Find where the given text appears and provide that cell's center as [x, y] coordinate. 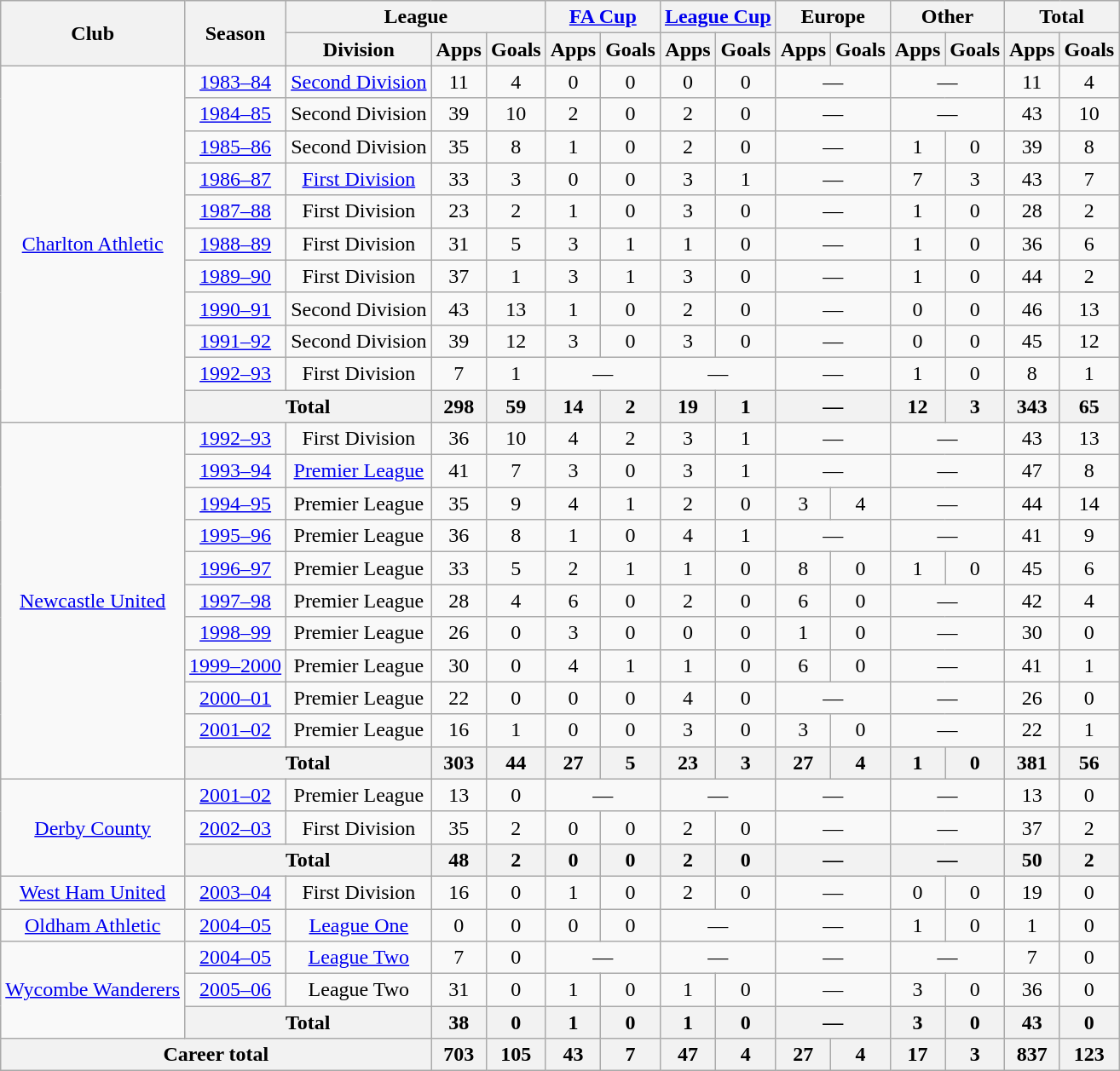
1988–89 [235, 244]
837 [1032, 1055]
Derby County [93, 827]
1997–98 [235, 601]
1985–86 [235, 147]
West Ham United [93, 892]
Division [359, 49]
50 [1032, 860]
59 [516, 406]
38 [459, 1022]
1987–88 [235, 211]
League [416, 17]
123 [1089, 1055]
105 [516, 1055]
1986–87 [235, 179]
56 [1089, 763]
Charlton Athletic [93, 244]
1995–96 [235, 536]
381 [1032, 763]
703 [459, 1055]
17 [917, 1055]
1994–95 [235, 504]
Europe [833, 17]
Career total [216, 1055]
1999–2000 [235, 665]
303 [459, 763]
League One [359, 924]
Oldham Athletic [93, 924]
1990–91 [235, 308]
Newcastle United [93, 602]
Other [947, 17]
Wycombe Wanderers [93, 990]
2000–01 [235, 698]
1991–92 [235, 341]
1989–90 [235, 276]
League Cup [718, 17]
48 [459, 860]
2005–06 [235, 990]
42 [1032, 601]
343 [1032, 406]
FA Cup [603, 17]
1983–84 [235, 82]
2002–03 [235, 827]
Season [235, 33]
1984–85 [235, 114]
2003–04 [235, 892]
46 [1032, 308]
1993–94 [235, 471]
65 [1089, 406]
298 [459, 406]
1996–97 [235, 568]
Club [93, 33]
1998–99 [235, 633]
